Scan for the cell matching the given text and deliver its (X, Y) coordinate at center. 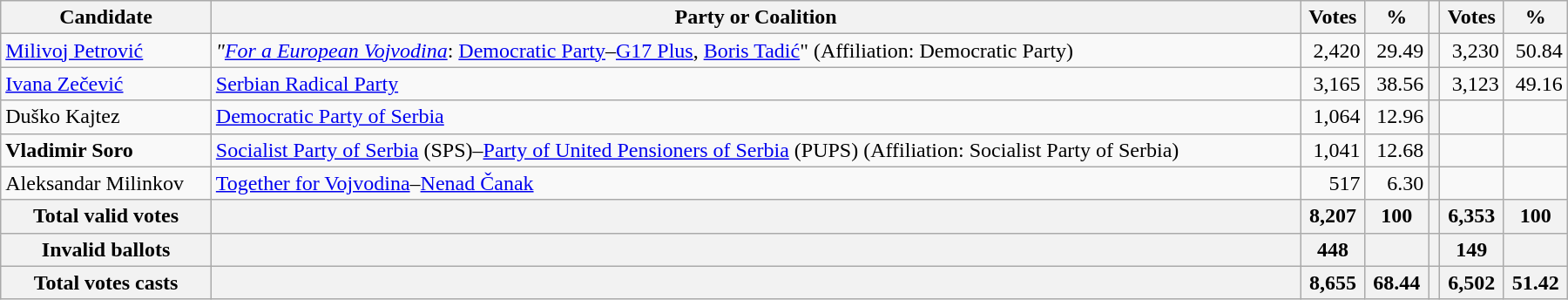
29.49 (1397, 51)
Serbian Radical Party (756, 84)
38.56 (1397, 84)
Aleksandar Milinkov (106, 183)
12.96 (1397, 117)
Invalid ballots (106, 249)
Ivana Zečević (106, 84)
Total valid votes (106, 216)
Duško Kajtez (106, 117)
Party or Coalition (756, 17)
12.68 (1397, 150)
6,502 (1471, 283)
2,420 (1333, 51)
50.84 (1535, 51)
"For a European Vojvodina: Democratic Party–G17 Plus, Boris Tadić" (Affiliation: Democratic Party) (756, 51)
448 (1333, 249)
6,353 (1471, 216)
49.16 (1535, 84)
8,207 (1333, 216)
Milivoj Petrović (106, 51)
6.30 (1397, 183)
3,123 (1471, 84)
51.42 (1535, 283)
1,064 (1333, 117)
517 (1333, 183)
8,655 (1333, 283)
Total votes casts (106, 283)
149 (1471, 249)
Democratic Party of Serbia (756, 117)
Candidate (106, 17)
3,230 (1471, 51)
3,165 (1333, 84)
Socialist Party of Serbia (SPS)–Party of United Pensioners of Serbia (PUPS) (Affiliation: Socialist Party of Serbia) (756, 150)
Vladimir Soro (106, 150)
1,041 (1333, 150)
Together for Vojvodina–Nenad Čanak (756, 183)
68.44 (1397, 283)
